Capture the cell that displays the provided text and extract its (X, Y) central coordinate. 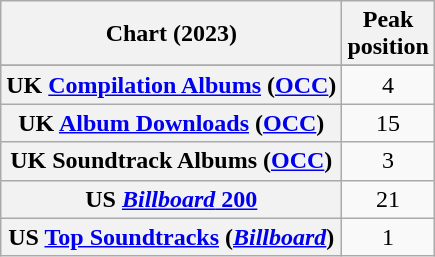
3 (388, 161)
Peakposition (388, 34)
15 (388, 123)
1 (388, 237)
Chart (2023) (172, 34)
US Top Soundtracks (Billboard) (172, 237)
4 (388, 85)
UK Soundtrack Albums (OCC) (172, 161)
US Billboard 200 (172, 199)
UK Compilation Albums (OCC) (172, 85)
UK Album Downloads (OCC) (172, 123)
21 (388, 199)
